Extract the (X, Y) coordinate from the center of the cell holding the provided text.  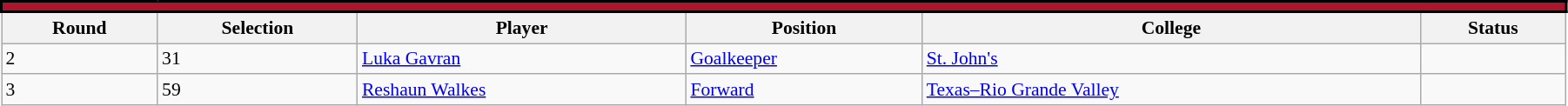
Forward (804, 90)
Luka Gavran (522, 59)
2 (80, 59)
Position (804, 28)
Round (80, 28)
3 (80, 90)
Player (522, 28)
31 (258, 59)
College (1171, 28)
St. John's (1171, 59)
59 (258, 90)
Status (1493, 28)
Reshaun Walkes (522, 90)
Texas–Rio Grande Valley (1171, 90)
Selection (258, 28)
Goalkeeper (804, 59)
